Identify which cell holds the provided text, then report its [X, Y] central coordinate. 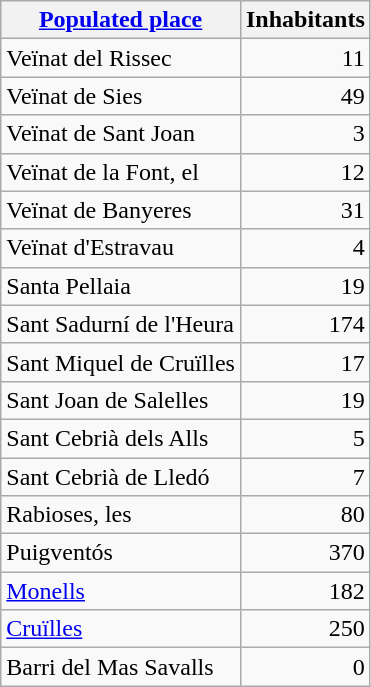
5 [305, 438]
Veïnat de Sant Joan [121, 134]
4 [305, 248]
31 [305, 210]
250 [305, 629]
Monells [121, 591]
3 [305, 134]
80 [305, 515]
182 [305, 591]
Sant Joan de Salelles [121, 400]
174 [305, 324]
Puigventós [121, 553]
Veïnat de la Font, el [121, 172]
Veïnat de Sies [121, 96]
Veïnat de Banyeres [121, 210]
Cruïlles [121, 629]
Sant Miquel de Cruïlles [121, 362]
370 [305, 553]
Inhabitants [305, 20]
Veïnat del Rissec [121, 58]
7 [305, 477]
12 [305, 172]
Rabioses, les [121, 515]
11 [305, 58]
Santa Pellaia [121, 286]
Sant Cebrià de Lledó [121, 477]
Veïnat d'Estravau [121, 248]
17 [305, 362]
Sant Sadurní de l'Heura [121, 324]
Populated place [121, 20]
0 [305, 667]
Sant Cebrià dels Alls [121, 438]
Barri del Mas Savalls [121, 667]
49 [305, 96]
